Pinpoint the cell where the given text exists, returning its [X, Y] midpoint coordinate. 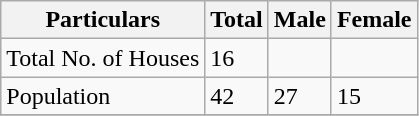
15 [374, 96]
16 [237, 58]
Total No. of Houses [103, 58]
Particulars [103, 20]
42 [237, 96]
27 [300, 96]
Male [300, 20]
Population [103, 96]
Total [237, 20]
Female [374, 20]
